Return [X, Y] of the center of cell containing provided text 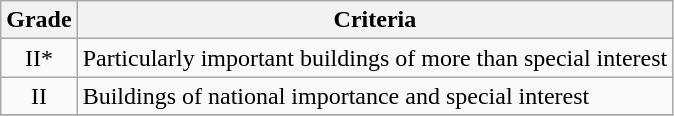
Buildings of national importance and special interest [375, 96]
Grade [39, 20]
II* [39, 58]
Criteria [375, 20]
Particularly important buildings of more than special interest [375, 58]
II [39, 96]
